Determine the (x, y) coordinate at the center of the cell enclosing the given text.  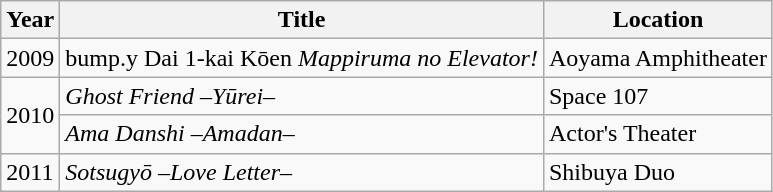
Actor's Theater (658, 134)
Location (658, 20)
Aoyama Amphitheater (658, 58)
Shibuya Duo (658, 172)
Ghost Friend –Yūrei– (302, 96)
2011 (30, 172)
2009 (30, 58)
Ama Danshi –Amadan– (302, 134)
Year (30, 20)
bump.y Dai 1-kai Kōen Mappiruma no Elevator! (302, 58)
Sotsugyō –Love Letter– (302, 172)
Title (302, 20)
Space 107 (658, 96)
2010 (30, 115)
